Locate the cell with the specified text and output its (X, Y) center coordinate. 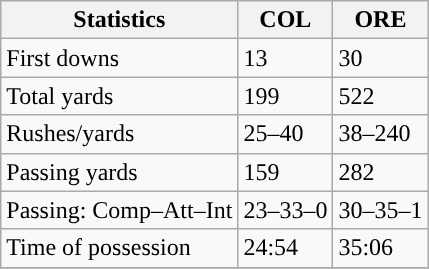
24:54 (286, 248)
Statistics (120, 20)
30 (380, 58)
199 (286, 96)
38–240 (380, 134)
First downs (120, 58)
ORE (380, 20)
Time of possession (120, 248)
30–35–1 (380, 210)
25–40 (286, 134)
35:06 (380, 248)
282 (380, 172)
159 (286, 172)
522 (380, 96)
Rushes/yards (120, 134)
23–33–0 (286, 210)
Passing yards (120, 172)
Total yards (120, 96)
Passing: Comp–Att–Int (120, 210)
13 (286, 58)
COL (286, 20)
